From the cell containing the given text, extract its center point as [X, Y] coordinate. 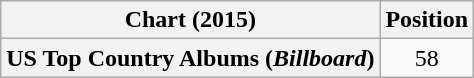
Chart (2015) [190, 20]
US Top Country Albums (Billboard) [190, 58]
58 [427, 58]
Position [427, 20]
